Capture the cell that displays the provided text and extract its [x, y] central coordinate. 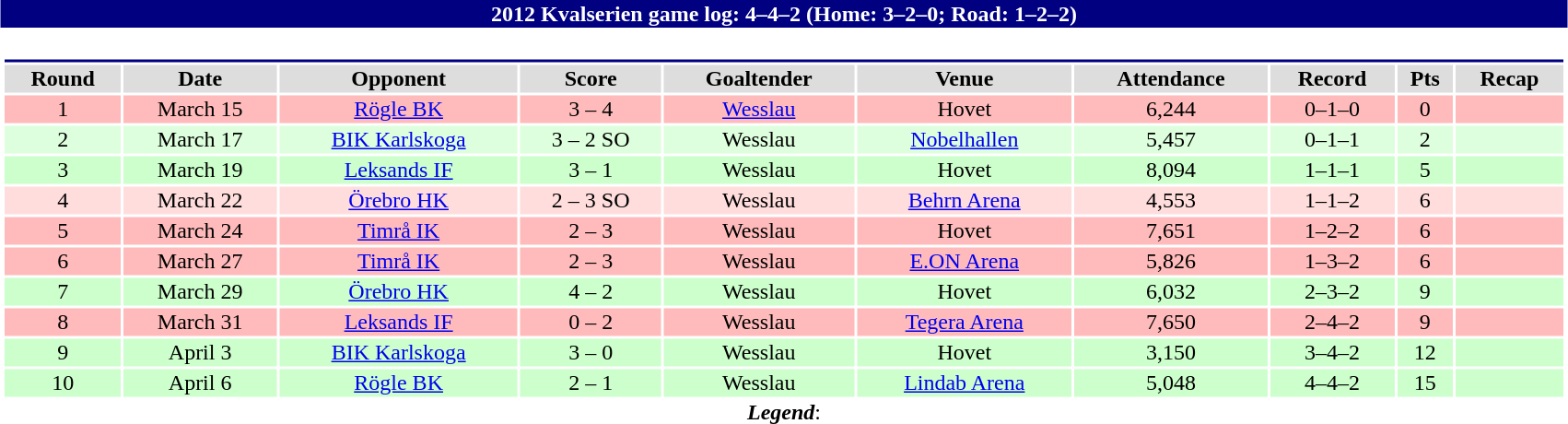
April 6 [200, 383]
3 – 4 [591, 110]
Tegera Arena [964, 322]
1 [63, 110]
3–4–2 [1332, 353]
10 [63, 383]
Attendance [1170, 78]
Round [63, 78]
4,553 [1170, 200]
3 – 2 SO [591, 139]
Venue [964, 78]
8,094 [1170, 171]
Nobelhallen [964, 139]
12 [1424, 353]
0 [1424, 110]
5,826 [1170, 261]
15 [1424, 383]
0 – 2 [591, 322]
4 [63, 200]
1–1–1 [1332, 171]
8 [63, 322]
Date [200, 78]
Record [1332, 78]
Goaltender [759, 78]
Score [591, 78]
Opponent [398, 78]
March 19 [200, 171]
2 – 3 SO [591, 200]
March 17 [200, 139]
March 31 [200, 322]
Pts [1424, 78]
0–1–0 [1332, 110]
April 3 [200, 353]
7,650 [1170, 322]
4 – 2 [591, 292]
1–1–2 [1332, 200]
March 15 [200, 110]
March 27 [200, 261]
7,651 [1170, 231]
3 [63, 171]
6,244 [1170, 110]
1–2–2 [1332, 231]
0–1–1 [1332, 139]
Recap [1509, 78]
2 – 1 [591, 383]
E.ON Arena [964, 261]
2–3–2 [1332, 292]
Behrn Arena [964, 200]
Lindab Arena [964, 383]
March 22 [200, 200]
2–4–2 [1332, 322]
3 – 1 [591, 171]
5,457 [1170, 139]
4–4–2 [1332, 383]
3 – 0 [591, 353]
6,032 [1170, 292]
7 [63, 292]
March 29 [200, 292]
2012 Kvalserien game log: 4–4–2 (Home: 3–2–0; Road: 1–2–2) [784, 14]
5,048 [1170, 383]
1–3–2 [1332, 261]
3,150 [1170, 353]
March 24 [200, 231]
